Extract the [X, Y] coordinate from the center of the cell holding the provided text.  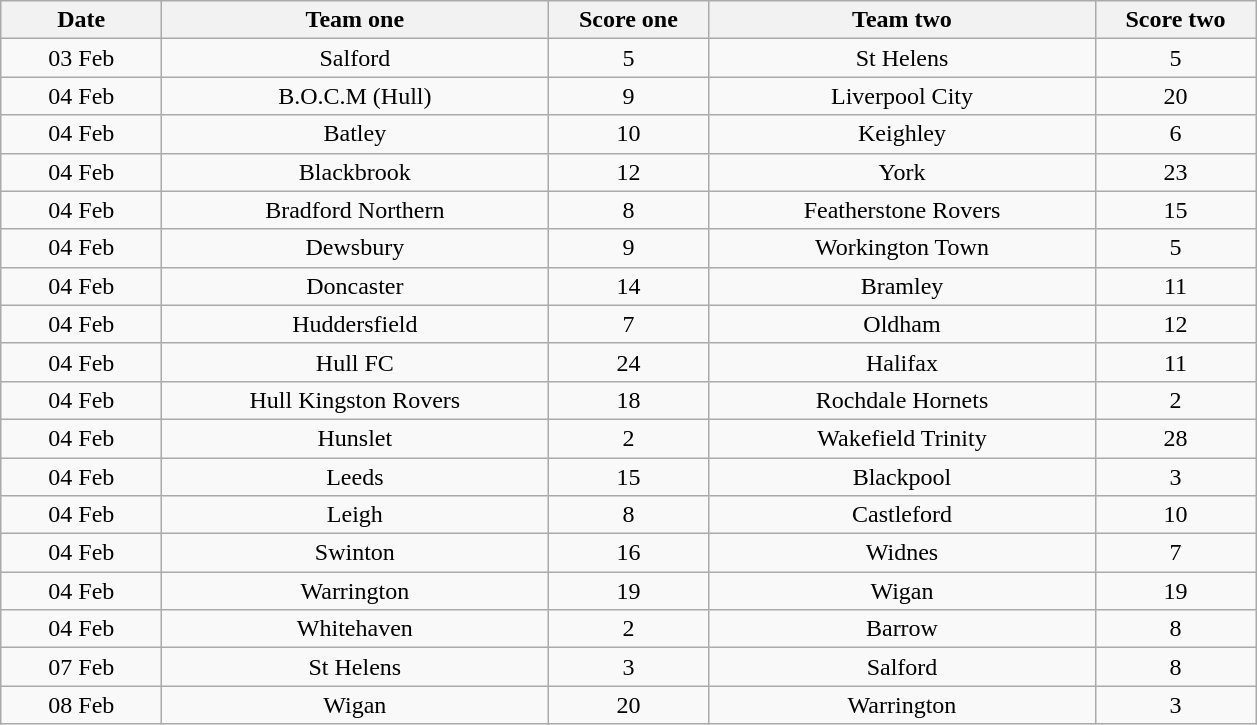
Workington Town [902, 248]
Whitehaven [355, 629]
14 [628, 286]
Rochdale Hornets [902, 400]
Wakefield Trinity [902, 438]
Hunslet [355, 438]
Score two [1176, 20]
6 [1176, 134]
Blackbrook [355, 172]
B.O.C.M (Hull) [355, 96]
Dewsbury [355, 248]
Blackpool [902, 477]
Huddersfield [355, 324]
Barrow [902, 629]
Hull Kingston Rovers [355, 400]
Oldham [902, 324]
Leeds [355, 477]
08 Feb [82, 705]
16 [628, 553]
Keighley [902, 134]
Score one [628, 20]
Castleford [902, 515]
Widnes [902, 553]
24 [628, 362]
Bradford Northern [355, 210]
Hull FC [355, 362]
Doncaster [355, 286]
Liverpool City [902, 96]
07 Feb [82, 667]
Swinton [355, 553]
Bramley [902, 286]
23 [1176, 172]
Halifax [902, 362]
Batley [355, 134]
Team one [355, 20]
Date [82, 20]
28 [1176, 438]
03 Feb [82, 58]
18 [628, 400]
York [902, 172]
Team two [902, 20]
Featherstone Rovers [902, 210]
Leigh [355, 515]
